Locate the cell with the specified text and output its [X, Y] center coordinate. 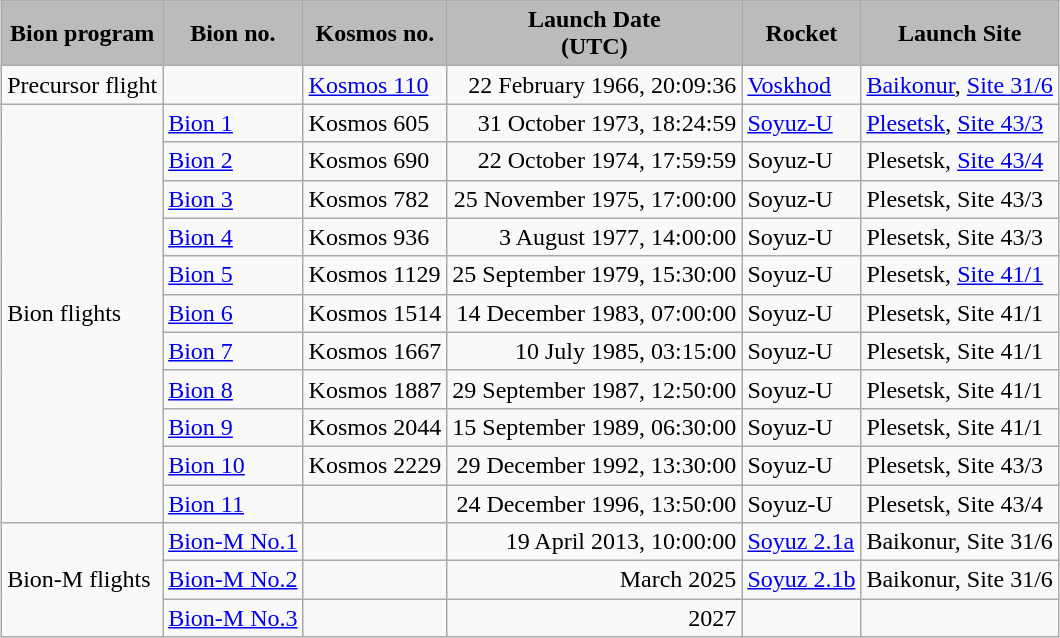
25 November 1975, 17:00:00 [594, 199]
29 September 1987, 12:50:00 [594, 389]
Bion 10 [233, 465]
Bion 4 [233, 237]
Bion 5 [233, 275]
Bion-M No.2 [233, 580]
Kosmos 605 [375, 123]
19 April 2013, 10:00:00 [594, 542]
Bion 3 [233, 199]
Launch Date (UTC) [594, 34]
Bion 8 [233, 389]
14 December 1983, 07:00:00 [594, 313]
Kosmos 936 [375, 237]
Kosmos 782 [375, 199]
Bion no. [233, 34]
Kosmos 1887 [375, 389]
Rocket [802, 34]
Kosmos 2044 [375, 427]
Bion 7 [233, 351]
Kosmos 1667 [375, 351]
2027 [594, 618]
Bion flights [82, 314]
Bion-M flights [82, 580]
Soyuz 2.1b [802, 580]
Bion-M No.1 [233, 542]
Bion-M No.3 [233, 618]
29 December 1992, 13:30:00 [594, 465]
Bion program [82, 34]
Kosmos no. [375, 34]
15 September 1989, 06:30:00 [594, 427]
Bion 2 [233, 161]
Bion 11 [233, 503]
Soyuz 2.1a [802, 542]
Bion 6 [233, 313]
25 September 1979, 15:30:00 [594, 275]
Precursor flight [82, 85]
Voskhod [802, 85]
Kosmos 1514 [375, 313]
Kosmos 690 [375, 161]
Bion 1 [233, 123]
March 2025 [594, 580]
Launch Site [960, 34]
Kosmos 2229 [375, 465]
10 July 1985, 03:15:00 [594, 351]
3 August 1977, 14:00:00 [594, 237]
31 October 1973, 18:24:59 [594, 123]
22 February 1966, 20:09:36 [594, 85]
22 October 1974, 17:59:59 [594, 161]
Kosmos 1129 [375, 275]
Bion 9 [233, 427]
Kosmos 110 [375, 85]
24 December 1996, 13:50:00 [594, 503]
